From the cell containing the given text, extract its center point as [x, y] coordinate. 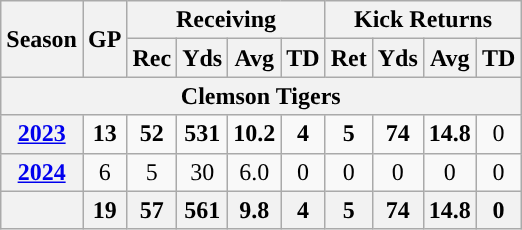
Clemson Tigers [261, 96]
10.2 [254, 134]
531 [202, 134]
52 [152, 134]
2023 [42, 134]
Receiving [226, 20]
Ret [348, 58]
561 [202, 210]
Kick Returns [423, 20]
19 [104, 210]
2024 [42, 172]
6.0 [254, 172]
6 [104, 172]
Season [42, 39]
Rec [152, 58]
9.8 [254, 210]
GP [104, 39]
30 [202, 172]
13 [104, 134]
57 [152, 210]
